Scan for the cell matching the given text and deliver its (X, Y) coordinate at center. 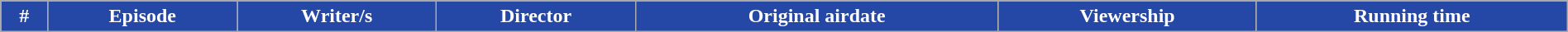
# (25, 16)
Writer/s (337, 16)
Director (536, 16)
Episode (142, 16)
Running time (1412, 16)
Original airdate (816, 16)
Viewership (1127, 16)
